Detect which cell encompasses the target text, then output its (x, y) center coordinate. 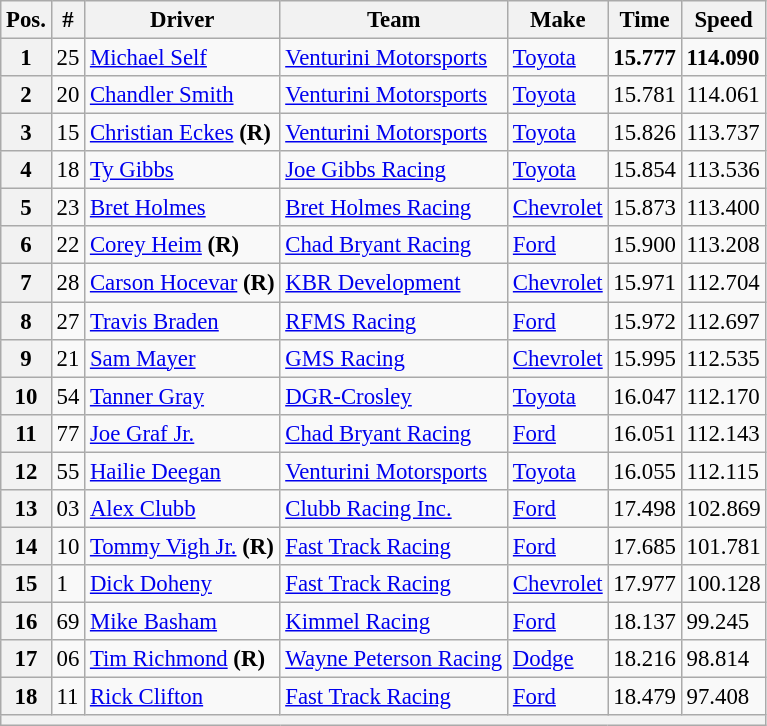
18.137 (644, 621)
14 (26, 546)
102.869 (724, 509)
Dodge (558, 659)
20 (68, 95)
15.781 (644, 95)
97.408 (724, 697)
DGR-Crosley (394, 396)
2 (26, 95)
98.814 (724, 659)
Time (644, 20)
Team (394, 20)
Travis Braden (182, 321)
16.055 (644, 471)
Bret Holmes Racing (394, 208)
22 (68, 245)
GMS Racing (394, 358)
25 (68, 58)
21 (68, 358)
Ty Gibbs (182, 170)
Kimmel Racing (394, 621)
17 (26, 659)
18.479 (644, 697)
7 (26, 283)
15.873 (644, 208)
112.170 (724, 396)
28 (68, 283)
16 (26, 621)
101.781 (724, 546)
# (68, 20)
9 (26, 358)
6 (26, 245)
77 (68, 433)
100.128 (724, 584)
15.826 (644, 133)
Driver (182, 20)
12 (26, 471)
RFMS Racing (394, 321)
23 (68, 208)
Tim Richmond (R) (182, 659)
113.400 (724, 208)
Carson Hocevar (R) (182, 283)
Pos. (26, 20)
17.685 (644, 546)
Joe Gibbs Racing (394, 170)
Alex Clubb (182, 509)
06 (68, 659)
Michael Self (182, 58)
Mike Basham (182, 621)
112.697 (724, 321)
54 (68, 396)
15.854 (644, 170)
17.498 (644, 509)
Wayne Peterson Racing (394, 659)
55 (68, 471)
112.535 (724, 358)
15.972 (644, 321)
13 (26, 509)
KBR Development (394, 283)
113.208 (724, 245)
16.051 (644, 433)
114.090 (724, 58)
113.737 (724, 133)
114.061 (724, 95)
Bret Holmes (182, 208)
8 (26, 321)
Dick Doheny (182, 584)
16.047 (644, 396)
113.536 (724, 170)
Speed (724, 20)
99.245 (724, 621)
Clubb Racing Inc. (394, 509)
Tommy Vigh Jr. (R) (182, 546)
17.977 (644, 584)
3 (26, 133)
4 (26, 170)
5 (26, 208)
18.216 (644, 659)
112.115 (724, 471)
15.900 (644, 245)
Sam Mayer (182, 358)
03 (68, 509)
Rick Clifton (182, 697)
Hailie Deegan (182, 471)
Joe Graf Jr. (182, 433)
Chandler Smith (182, 95)
15.995 (644, 358)
Corey Heim (R) (182, 245)
15.777 (644, 58)
112.143 (724, 433)
Christian Eckes (R) (182, 133)
15.971 (644, 283)
112.704 (724, 283)
69 (68, 621)
Make (558, 20)
27 (68, 321)
Tanner Gray (182, 396)
